Output the [X, Y] coordinate of the center of the cell containing the given text.  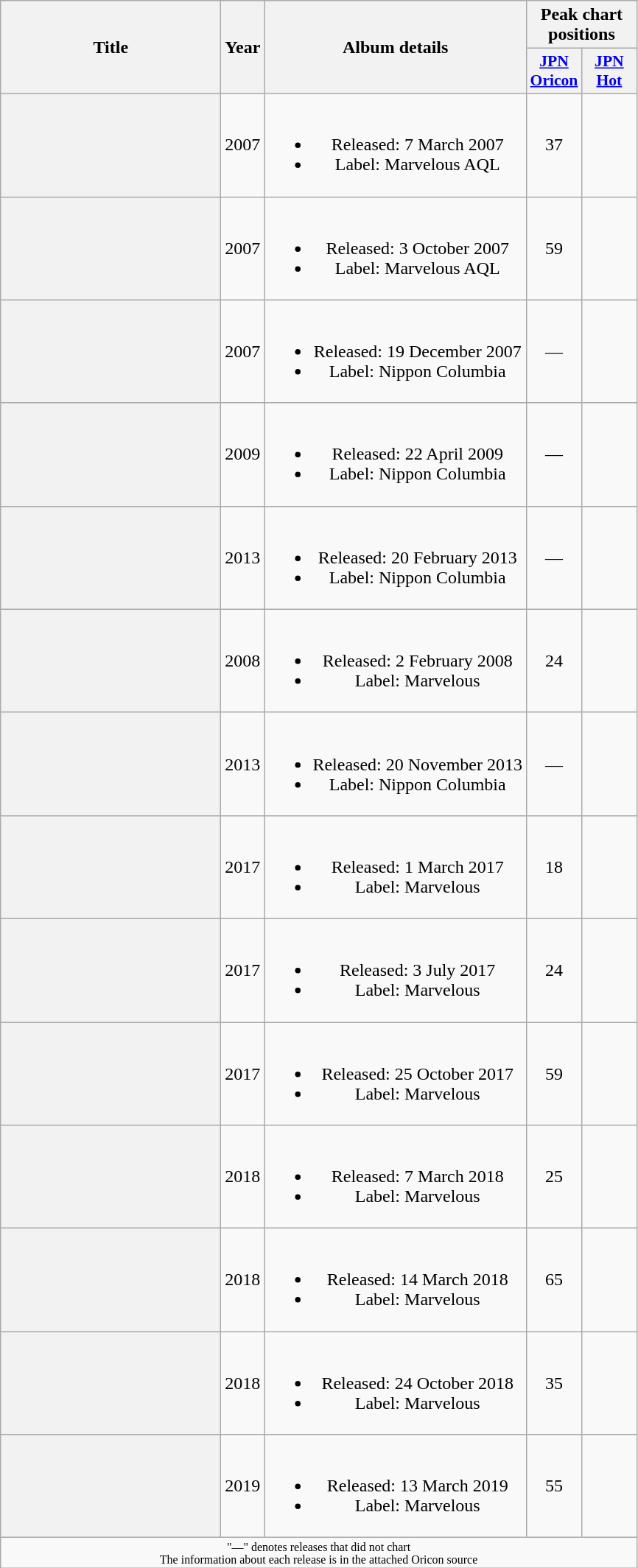
18 [554, 867]
2019 [243, 1486]
Released: 20 November 2013Label: Nippon Columbia [396, 764]
JPNOricon [554, 71]
Released: 1 March 2017Label: Marvelous [396, 867]
Released: 7 March 2007Label: Marvelous AQL [396, 145]
Released: 14 March 2018Label: Marvelous [396, 1280]
37 [554, 145]
Released: 3 July 2017Label: Marvelous [396, 970]
Released: 22 April 2009Label: Nippon Columbia [396, 454]
Released: 2 February 2008Label: Marvelous [396, 661]
Title [111, 47]
Released: 24 October 2018Label: Marvelous [396, 1383]
Released: 25 October 2017Label: Marvelous [396, 1074]
Released: 3 October 2007Label: Marvelous AQL [396, 248]
JPNHot [609, 71]
Peak chart positions [582, 25]
55 [554, 1486]
Year [243, 47]
Released: 20 February 2013Label: Nippon Columbia [396, 558]
65 [554, 1280]
Album details [396, 47]
Released: 19 December 2007Label: Nippon Columbia [396, 351]
35 [554, 1383]
2008 [243, 661]
2009 [243, 454]
Released: 13 March 2019Label: Marvelous [396, 1486]
"—" denotes releases that did not chartThe information about each release is in the attached Oricon source [319, 1553]
25 [554, 1177]
Released: 7 March 2018Label: Marvelous [396, 1177]
